Identify which cell holds the provided text, then report its (X, Y) central coordinate. 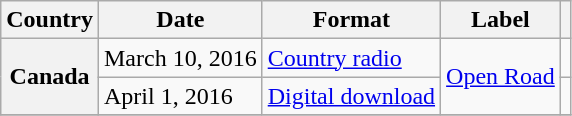
Open Road (501, 77)
Country radio (351, 58)
Date (180, 20)
April 1, 2016 (180, 96)
Canada (50, 77)
Format (351, 20)
Digital download (351, 96)
Country (50, 20)
March 10, 2016 (180, 58)
Label (501, 20)
